Provide the (X, Y) coordinate of the cell's center where the given text is located.  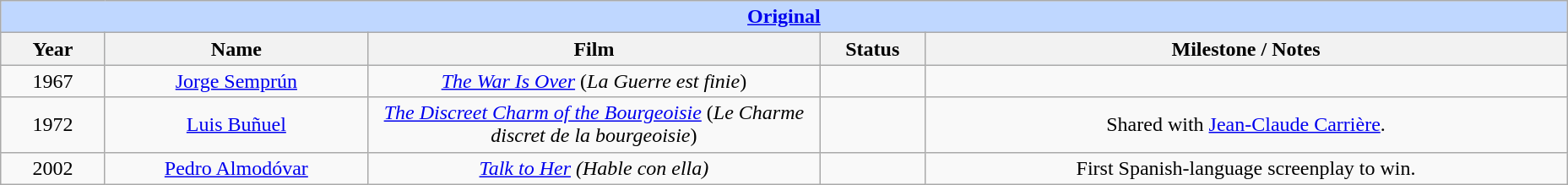
Year (53, 49)
Jorge Semprún (236, 81)
1972 (53, 125)
Status (872, 49)
The War Is Over (La Guerre est finie) (594, 81)
Pedro Almodóvar (236, 168)
Shared with Jean-Claude Carrière. (1246, 125)
First Spanish-language screenplay to win. (1246, 168)
Original (784, 17)
The Discreet Charm of the Bourgeoisie (Le Charme discret de la bourgeoisie) (594, 125)
Milestone / Notes (1246, 49)
Name (236, 49)
Luis Buñuel (236, 125)
Film (594, 49)
1967 (53, 81)
2002 (53, 168)
Talk to Her (Hable con ella) (594, 168)
